Identify which cell holds the provided text, then report its [x, y] central coordinate. 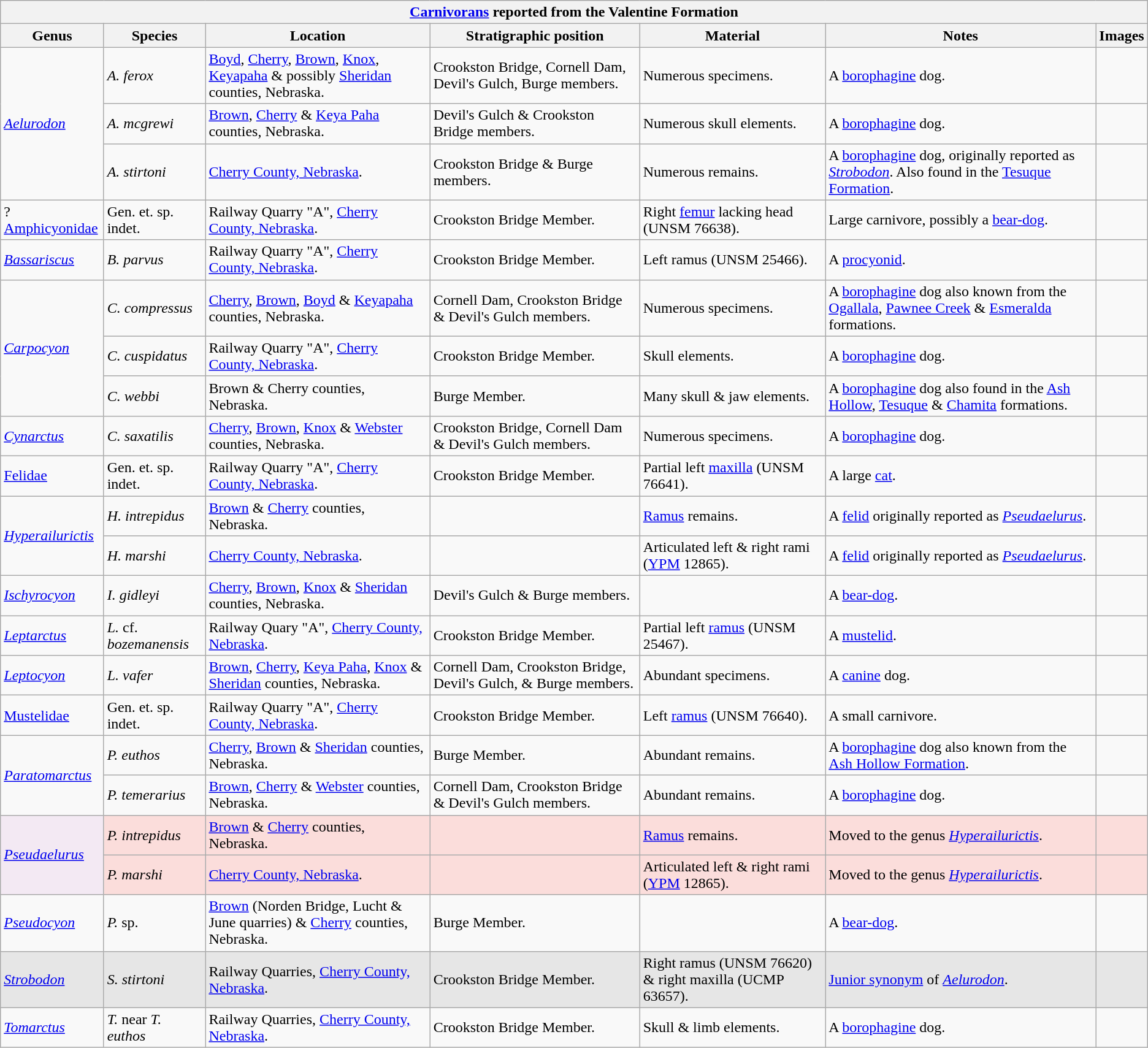
Pseudaelurus [52, 855]
L. vafer [155, 676]
Crookston Bridge, Cornell Dam & Devil's Gulch members. [535, 435]
Brown, Cherry, Keya Paha, Knox & Sheridan counties, Nebraska. [318, 676]
Hyperailurictis [52, 535]
A large cat. [960, 476]
A canine dog. [960, 676]
Material [732, 36]
Brown, Cherry & Webster counties, Nebraska. [318, 795]
Leptocyon [52, 676]
A. mcgrewi [155, 124]
Leptarctus [52, 635]
Brown (Norden Bridge, Lucht & June quarries) & Cherry counties, Nebraska. [318, 923]
S. stirtoni [155, 979]
Bassariscus [52, 260]
P. intrepidus [155, 835]
P. sp. [155, 923]
Cherry, Brown, Knox & Webster counties, Nebraska. [318, 435]
Cherry, Brown & Sheridan counties, Nebraska. [318, 755]
Devil's Gulch & Crookston Bridge members. [535, 124]
Boyd, Cherry, Brown, Knox, Keyapaha & possibly Sheridan counties, Nebraska. [318, 75]
C. compressus [155, 308]
A procyonid. [960, 260]
A. stirtoni [155, 172]
Images [1122, 36]
Species [155, 36]
Partial left ramus (UNSM 25467). [732, 635]
Abundant specimens. [732, 676]
P. temerarius [155, 795]
Crookston Bridge, Cornell Dam, Devil's Gulch, Burge members. [535, 75]
Carpocyon [52, 348]
Skull elements. [732, 356]
?Amphicyonidae [52, 220]
Railway Quary "A", Cherry County, Nebraska. [318, 635]
Cynarctus [52, 435]
Pseudocyon [52, 923]
Tomarctus [52, 1028]
Large carnivore, possibly a bear-dog. [960, 220]
P. marshi [155, 874]
C. cuspidatus [155, 356]
Mustelidae [52, 715]
Numerous remains. [732, 172]
Devil's Gulch & Burge members. [535, 596]
Brown, Cherry & Keya Paha counties, Nebraska. [318, 124]
Strobodon [52, 979]
Cornell Dam, Crookston Bridge, Devil's Gulch, & Burge members. [535, 676]
L. cf. bozemanensis [155, 635]
A mustelid. [960, 635]
Ischyrocyon [52, 596]
T. near T. euthos [155, 1028]
Stratigraphic position [535, 36]
A borophagine dog, originally reported as Strobodon. Also found in the Tesuque Formation. [960, 172]
H. marshi [155, 556]
Left ramus (UNSM 76640). [732, 715]
Crookston Bridge & Burge members. [535, 172]
A small carnivore. [960, 715]
Notes [960, 36]
Partial left maxilla (UNSM 76641). [732, 476]
Aelurodon [52, 124]
B. parvus [155, 260]
Many skull & jaw elements. [732, 396]
C. saxatilis [155, 435]
Carnivorans reported from the Valentine Formation [574, 12]
A borophagine dog also found in the Ash Hollow, Tesuque & Chamita formations. [960, 396]
Numerous skull elements. [732, 124]
A borophagine dog also known from the Ash Hollow Formation. [960, 755]
Cherry, Brown, Boyd & Keyapaha counties, Nebraska. [318, 308]
P. euthos [155, 755]
Left ramus (UNSM 25466). [732, 260]
C. webbi [155, 396]
A. ferox [155, 75]
Location [318, 36]
Right ramus (UNSM 76620) & right maxilla (UCMP 63657). [732, 979]
A borophagine dog also known from the Ogallala, Pawnee Creek & Esmeralda formations. [960, 308]
Felidae [52, 476]
Paratomarctus [52, 775]
Cherry, Brown, Knox & Sheridan counties, Nebraska. [318, 596]
Skull & limb elements. [732, 1028]
Junior synonym of Aelurodon. [960, 979]
I. gidleyi [155, 596]
Right femur lacking head (UNSM 76638). [732, 220]
H. intrepidus [155, 515]
Genus [52, 36]
